For the text-containing cell, return its midpoint in (X, Y) coordinate format. 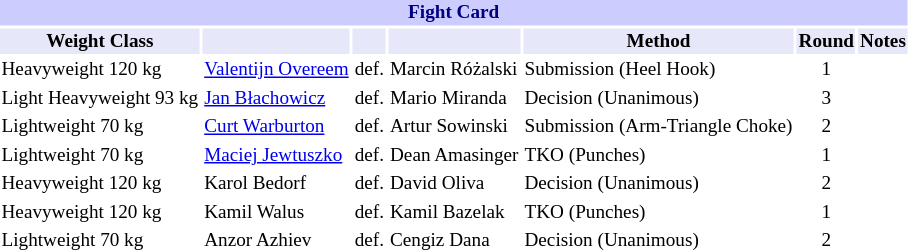
Marcin Różalski (454, 70)
Dean Amasinger (454, 155)
Kamil Bazelak (454, 213)
Submission (Arm-Triangle Choke) (658, 127)
Karol Bedorf (276, 184)
Method (658, 41)
Curt Warburton (276, 127)
Mario Miranda (454, 99)
Round (826, 41)
Jan Błachowicz (276, 99)
3 (826, 99)
Light Heavyweight 93 kg (100, 99)
Notes (884, 41)
Maciej Jewtuszko (276, 155)
Fight Card (454, 13)
Artur Sowinski (454, 127)
Valentijn Overeem (276, 70)
David Oliva (454, 184)
Weight Class (100, 41)
Kamil Walus (276, 213)
Submission (Heel Hook) (658, 70)
